From the cell containing the given text, extract its center point as [x, y] coordinate. 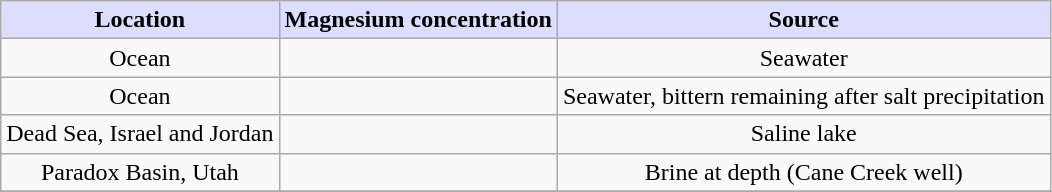
Source [804, 20]
Seawater, bittern remaining after salt precipitation [804, 96]
Brine at depth (Cane Creek well) [804, 172]
Seawater [804, 58]
Saline lake [804, 134]
Dead Sea, Israel and Jordan [140, 134]
Magnesium concentration [418, 20]
Paradox Basin, Utah [140, 172]
Location [140, 20]
